Scan for the cell matching the given text and deliver its [x, y] coordinate at center. 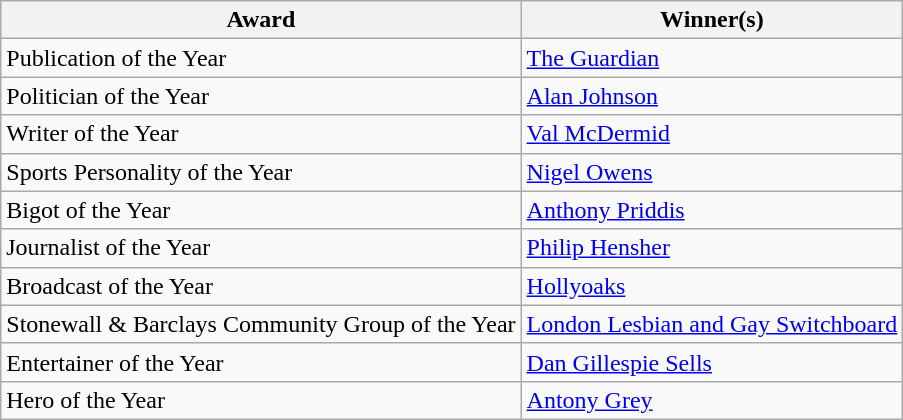
Philip Hensher [712, 248]
Alan Johnson [712, 96]
Anthony Priddis [712, 210]
Broadcast of the Year [261, 286]
Bigot of the Year [261, 210]
Hollyoaks [712, 286]
Winner(s) [712, 20]
Journalist of the Year [261, 248]
Publication of the Year [261, 58]
Stonewall & Barclays Community Group of the Year [261, 324]
Nigel Owens [712, 172]
Award [261, 20]
Sports Personality of the Year [261, 172]
Writer of the Year [261, 134]
Entertainer of the Year [261, 362]
Val McDermid [712, 134]
Politician of the Year [261, 96]
Hero of the Year [261, 400]
The Guardian [712, 58]
London Lesbian and Gay Switchboard [712, 324]
Antony Grey [712, 400]
Dan Gillespie Sells [712, 362]
